Provide the (x, y) coordinate of the cell's center where the given text is located.  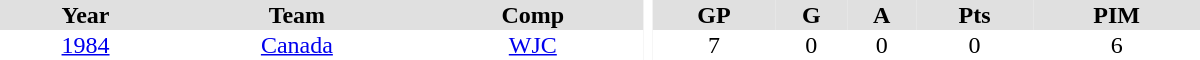
Comp (533, 15)
GP (714, 15)
Canada (297, 45)
6 (1116, 45)
Year (86, 15)
7 (714, 45)
G (812, 15)
1984 (86, 45)
PIM (1116, 15)
Pts (974, 15)
WJC (533, 45)
Team (297, 15)
A (882, 15)
